Pinpoint the cell where the given text exists, returning its (X, Y) midpoint coordinate. 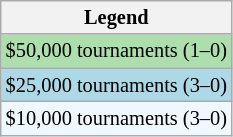
$50,000 tournaments (1–0) (116, 51)
$25,000 tournaments (3–0) (116, 85)
$10,000 tournaments (3–0) (116, 118)
Legend (116, 17)
